Provide the (X, Y) coordinate of the cell's center where the given text is located.  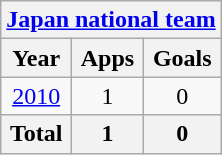
2010 (36, 96)
Japan national team (111, 20)
Goals (182, 58)
Year (36, 58)
Total (36, 134)
Apps (108, 58)
